Find where the given text appears and provide that cell's center as [x, y] coordinate. 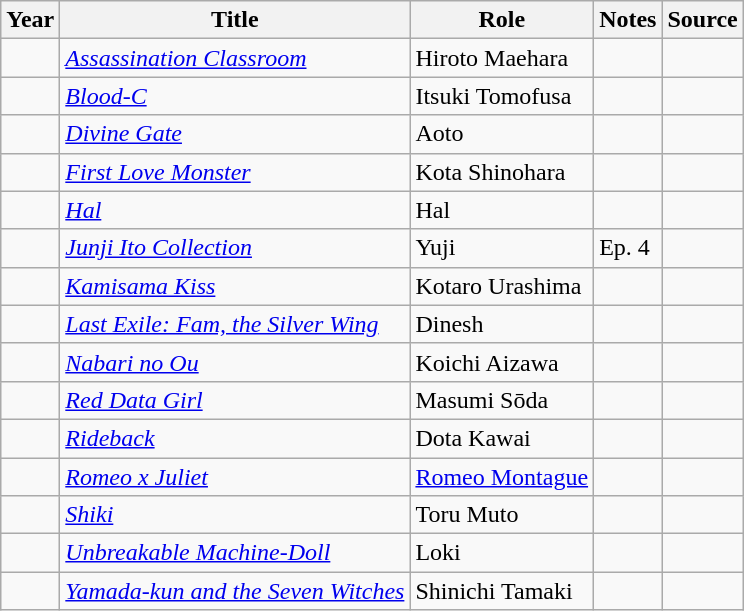
Romeo x Juliet [235, 477]
Kamisama Kiss [235, 286]
Blood-C [235, 96]
Title [235, 20]
Yamada-kun and the Seven Witches [235, 591]
Year [30, 20]
Shinichi Tamaki [502, 591]
Notes [628, 20]
Last Exile: Fam, the Silver Wing [235, 324]
Junji Ito Collection [235, 248]
Rideback [235, 438]
Nabari no Ou [235, 362]
Loki [502, 553]
Itsuki Tomofusa [502, 96]
Kota Shinohara [502, 172]
Dinesh [502, 324]
Hiroto Maehara [502, 58]
Red Data Girl [235, 400]
Masumi Sōda [502, 400]
Shiki [235, 515]
Yuji [502, 248]
Divine Gate [235, 134]
Ep. 4 [628, 248]
Unbreakable Machine-Doll [235, 553]
Dota Kawai [502, 438]
Kotaro Urashima [502, 286]
Role [502, 20]
Koichi Aizawa [502, 362]
Assassination Classroom [235, 58]
Source [702, 20]
Romeo Montague [502, 477]
Aoto [502, 134]
First Love Monster [235, 172]
Toru Muto [502, 515]
